Pinpoint the cell where the given text exists, returning its [X, Y] midpoint coordinate. 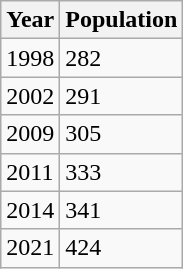
2014 [30, 210]
2002 [30, 96]
Population [122, 20]
Year [30, 20]
1998 [30, 58]
333 [122, 172]
291 [122, 96]
2011 [30, 172]
282 [122, 58]
2021 [30, 248]
305 [122, 134]
2009 [30, 134]
341 [122, 210]
424 [122, 248]
